Provide the (X, Y) coordinate of the cell's center where the given text is located.  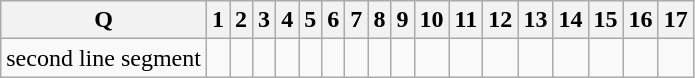
7 (356, 20)
14 (570, 20)
4 (288, 20)
3 (264, 20)
17 (676, 20)
6 (334, 20)
5 (310, 20)
9 (402, 20)
12 (500, 20)
8 (380, 20)
15 (606, 20)
16 (640, 20)
second line segment (104, 58)
1 (218, 20)
2 (242, 20)
10 (432, 20)
Q (104, 20)
13 (536, 20)
11 (466, 20)
